Search for the cell housing the specified text and yield its (x, y) center coordinate. 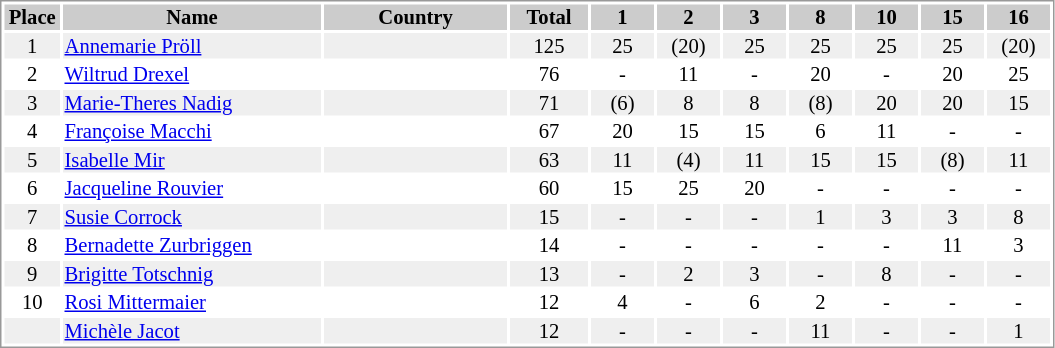
13 (549, 274)
60 (549, 189)
(6) (622, 103)
Susie Corrock (192, 217)
67 (549, 131)
71 (549, 103)
76 (549, 75)
Marie-Theres Nadig (192, 103)
125 (549, 46)
9 (32, 274)
Françoise Macchi (192, 131)
Jacqueline Rouvier (192, 189)
Isabelle Mir (192, 160)
7 (32, 217)
Name (192, 17)
(4) (688, 160)
Rosi Mittermaier (192, 303)
Place (32, 17)
Wiltrud Drexel (192, 75)
Total (549, 17)
Bernadette Zurbriggen (192, 245)
Michèle Jacot (192, 331)
Country (416, 17)
14 (549, 245)
63 (549, 160)
5 (32, 160)
Annemarie Pröll (192, 46)
16 (1018, 17)
Brigitte Totschnig (192, 274)
